Determine the (x, y) coordinate at the center of the cell enclosing the given text.  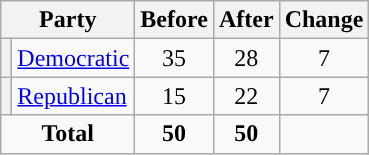
Democratic (74, 58)
Party (68, 20)
22 (246, 96)
35 (174, 58)
Total (68, 134)
Change (324, 20)
After (246, 20)
Before (174, 20)
Republican (74, 96)
28 (246, 58)
15 (174, 96)
